Extract the (x, y) coordinate from the center of the cell holding the provided text.  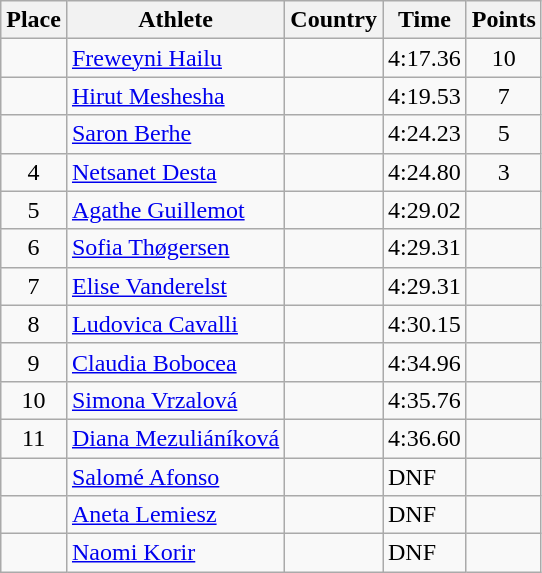
Aneta Lemiesz (175, 515)
4:24.80 (424, 172)
4:30.15 (424, 324)
4:19.53 (424, 96)
Hirut Meshesha (175, 96)
4:29.02 (424, 210)
11 (34, 438)
Ludovica Cavalli (175, 324)
Claudia Bobocea (175, 362)
4 (34, 172)
Athlete (175, 20)
4:17.36 (424, 58)
Netsanet Desta (175, 172)
Naomi Korir (175, 553)
Place (34, 20)
Elise Vanderelst (175, 286)
4:24.23 (424, 134)
3 (504, 172)
8 (34, 324)
4:35.76 (424, 400)
Salomé Afonso (175, 477)
Points (504, 20)
Time (424, 20)
4:34.96 (424, 362)
Agathe Guillemot (175, 210)
Sofia Thøgersen (175, 248)
Diana Mezuliáníková (175, 438)
9 (34, 362)
Simona Vrzalová (175, 400)
6 (34, 248)
Country (334, 20)
Freweyni Hailu (175, 58)
4:36.60 (424, 438)
Saron Berhe (175, 134)
